Output the (x, y) coordinate of the center of the cell containing the given text.  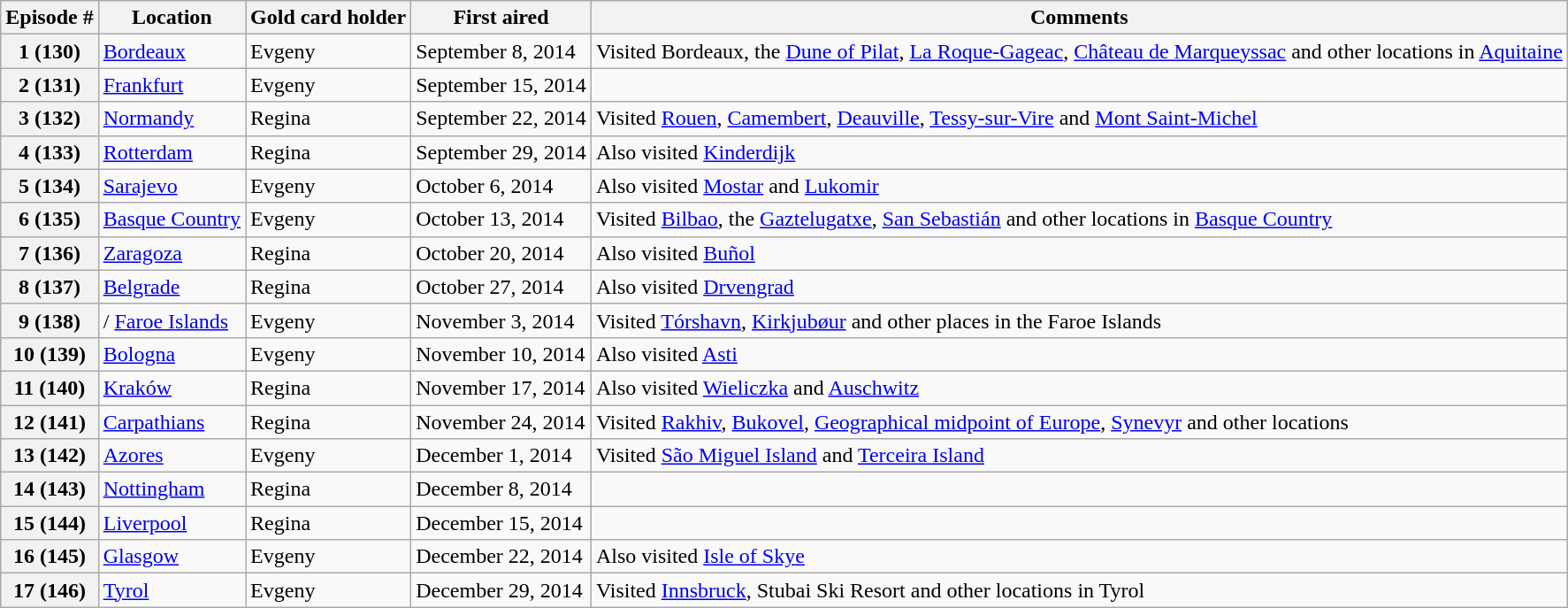
September 15, 2014 (501, 85)
4 (133) (50, 152)
Nottingham (172, 489)
Also visited Isle of Skye (1079, 557)
Visited Rouen, Camembert, Deauville, Tessy-sur-Vire and Mont Saint-Michel (1079, 119)
Visited Innsbruck, Stubai Ski Resort and other locations in Tyrol (1079, 590)
September 29, 2014 (501, 152)
December 29, 2014 (501, 590)
Basque Country (172, 219)
October 13, 2014 (501, 219)
First aired (501, 18)
October 27, 2014 (501, 287)
October 20, 2014 (501, 253)
Visited São Miguel Island and Terceira Island (1079, 456)
Visited Bilbao, the Gaztelugatxe, San Sebastián and other locations in Basque Country (1079, 219)
Bordeaux (172, 51)
Also visited Wieliczka and Auschwitz (1079, 388)
Also visited Drvengrad (1079, 287)
Frankfurt (172, 85)
12 (141) (50, 422)
Visited Bordeaux, the Dune of Pilat, La Roque-Gageac, Château de Marqueyssac and other locations in Aquitaine (1079, 51)
Also visited Buñol (1079, 253)
/ Faroe Islands (172, 320)
14 (143) (50, 489)
7 (136) (50, 253)
October 6, 2014 (501, 186)
Glasgow (172, 557)
Visited Tórshavn, Kirkjubøur and other places in the Faroe Islands (1079, 320)
Normandy (172, 119)
Rotterdam (172, 152)
9 (138) (50, 320)
1 (130) (50, 51)
16 (145) (50, 557)
17 (146) (50, 590)
Tyrol (172, 590)
5 (134) (50, 186)
Kraków (172, 388)
December 1, 2014 (501, 456)
December 8, 2014 (501, 489)
8 (137) (50, 287)
2 (131) (50, 85)
December 22, 2014 (501, 557)
Azores (172, 456)
November 3, 2014 (501, 320)
December 15, 2014 (501, 523)
Also visited Mostar and Lukomir (1079, 186)
Visited Rakhiv, Bukovel, Geographical midpoint of Europe, Synevyr and other locations (1079, 422)
November 24, 2014 (501, 422)
Zaragoza (172, 253)
November 17, 2014 (501, 388)
Also visited Asti (1079, 354)
15 (144) (50, 523)
10 (139) (50, 354)
13 (142) (50, 456)
Bologna (172, 354)
11 (140) (50, 388)
Comments (1079, 18)
September 8, 2014 (501, 51)
Episode # (50, 18)
Gold card holder (329, 18)
Carpathians (172, 422)
3 (132) (50, 119)
Location (172, 18)
Sarajevo (172, 186)
September 22, 2014 (501, 119)
November 10, 2014 (501, 354)
Also visited Kinderdijk (1079, 152)
Liverpool (172, 523)
Belgrade (172, 287)
6 (135) (50, 219)
